Return the [X, Y] coordinate for the center point of the cell that contains the specified text.  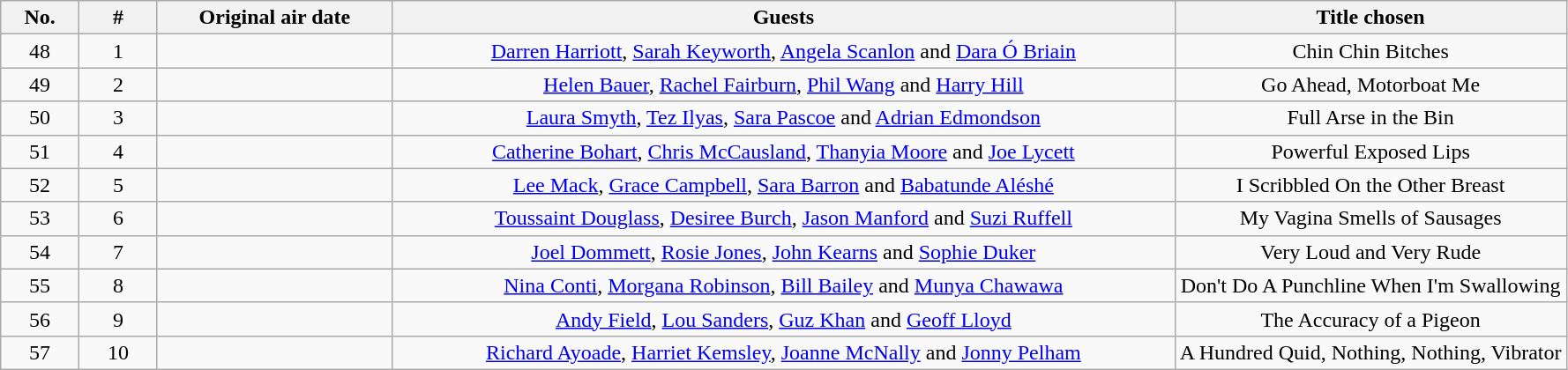
Lee Mack, Grace Campbell, Sara Barron and Babatunde Aléshé [784, 185]
Full Arse in the Bin [1370, 118]
3 [118, 118]
Chin Chin Bitches [1370, 51]
4 [118, 152]
Powerful Exposed Lips [1370, 152]
A Hundred Quid, Nothing, Nothing, Vibrator [1370, 352]
1 [118, 51]
The Accuracy of a Pigeon [1370, 319]
9 [118, 319]
# [118, 18]
Darren Harriott, Sarah Keyworth, Angela Scanlon and Dara Ó Briain [784, 51]
Joel Dommett, Rosie Jones, John Kearns and Sophie Duker [784, 252]
6 [118, 218]
10 [118, 352]
50 [41, 118]
52 [41, 185]
53 [41, 218]
Andy Field, Lou Sanders, Guz Khan and Geoff Lloyd [784, 319]
8 [118, 285]
55 [41, 285]
Toussaint Douglass, Desiree Burch, Jason Manford and Suzi Ruffell [784, 218]
54 [41, 252]
No. [41, 18]
49 [41, 85]
Don't Do A Punchline When I'm Swallowing [1370, 285]
51 [41, 152]
Nina Conti, Morgana Robinson, Bill Bailey and Munya Chawawa [784, 285]
Richard Ayoade, Harriet Kemsley, Joanne McNally and Jonny Pelham [784, 352]
Title chosen [1370, 18]
Catherine Bohart, Chris McCausland, Thanyia Moore and Joe Lycett [784, 152]
Guests [784, 18]
56 [41, 319]
I Scribbled On the Other Breast [1370, 185]
2 [118, 85]
Go Ahead, Motorboat Me [1370, 85]
Very Loud and Very Rude [1370, 252]
My Vagina Smells of Sausages [1370, 218]
5 [118, 185]
7 [118, 252]
57 [41, 352]
Original air date [274, 18]
Helen Bauer, Rachel Fairburn, Phil Wang and Harry Hill [784, 85]
48 [41, 51]
Laura Smyth, Tez Ilyas, Sara Pascoe and Adrian Edmondson [784, 118]
